Detect which cell encompasses the target text, then output its (X, Y) center coordinate. 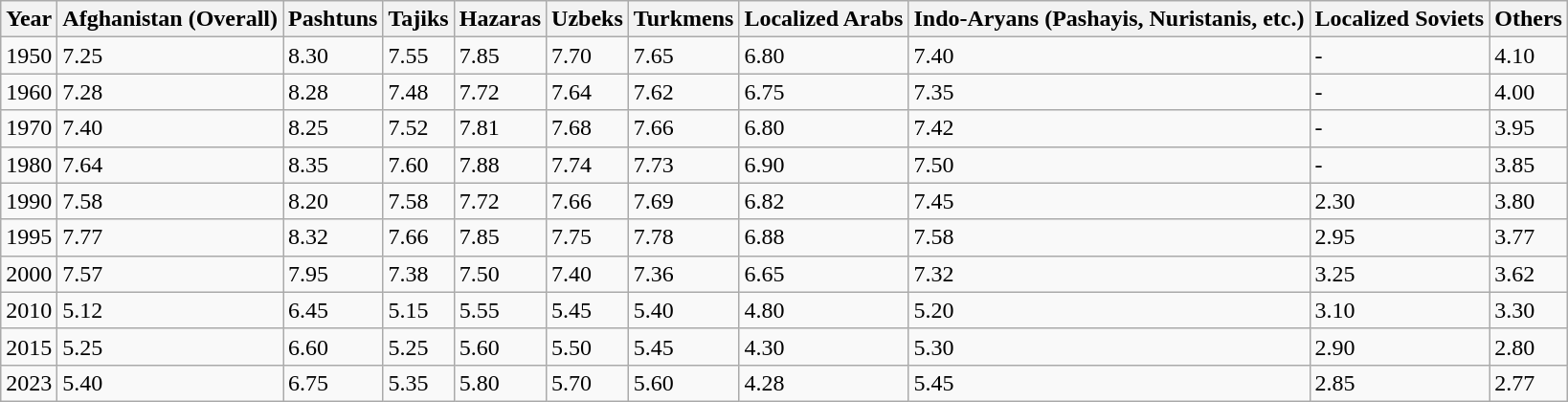
6.90 (823, 165)
6.82 (823, 201)
2023 (29, 383)
7.75 (588, 237)
7.70 (588, 56)
7.32 (1109, 274)
7.68 (588, 128)
7.73 (683, 165)
5.30 (1109, 346)
4.28 (823, 383)
7.36 (683, 274)
6.88 (823, 237)
5.35 (418, 383)
1960 (29, 92)
5.70 (588, 383)
1980 (29, 165)
6.65 (823, 274)
7.52 (418, 128)
8.20 (333, 201)
2000 (29, 274)
1950 (29, 56)
7.28 (170, 92)
3.10 (1400, 310)
7.65 (683, 56)
7.88 (500, 165)
7.35 (1109, 92)
Tajiks (418, 19)
7.62 (683, 92)
5.15 (418, 310)
5.80 (500, 383)
Hazaras (500, 19)
Uzbeks (588, 19)
8.35 (333, 165)
4.00 (1529, 92)
2.85 (1400, 383)
5.50 (588, 346)
Localized Arabs (823, 19)
7.74 (588, 165)
7.81 (500, 128)
2010 (29, 310)
7.77 (170, 237)
8.28 (333, 92)
6.45 (333, 310)
4.80 (823, 310)
3.80 (1529, 201)
7.25 (170, 56)
7.42 (1109, 128)
3.30 (1529, 310)
2.77 (1529, 383)
7.48 (418, 92)
7.69 (683, 201)
7.78 (683, 237)
4.10 (1529, 56)
7.60 (418, 165)
8.30 (333, 56)
2.90 (1400, 346)
2015 (29, 346)
Indo-Aryans (Pashayis, Nuristanis, etc.) (1109, 19)
Pashtuns (333, 19)
6.60 (333, 346)
5.20 (1109, 310)
2.95 (1400, 237)
7.38 (418, 274)
7.55 (418, 56)
5.55 (500, 310)
3.85 (1529, 165)
8.32 (333, 237)
1970 (29, 128)
1990 (29, 201)
3.95 (1529, 128)
Localized Soviets (1400, 19)
3.77 (1529, 237)
3.25 (1400, 274)
Afghanistan (Overall) (170, 19)
1995 (29, 237)
7.95 (333, 274)
2.80 (1529, 346)
4.30 (823, 346)
7.45 (1109, 201)
8.25 (333, 128)
5.12 (170, 310)
7.57 (170, 274)
Others (1529, 19)
3.62 (1529, 274)
Turkmens (683, 19)
Year (29, 19)
2.30 (1400, 201)
